Scan for the cell matching the given text and deliver its [X, Y] coordinate at center. 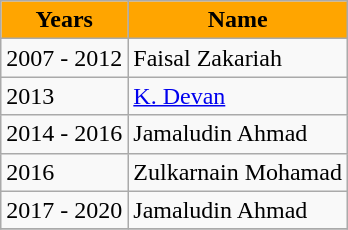
Faisal Zakariah [238, 58]
2007 - 2012 [64, 58]
Zulkarnain Mohamad [238, 172]
2013 [64, 96]
2017 - 2020 [64, 210]
K. Devan [238, 96]
Name [238, 20]
2016 [64, 172]
2014 - 2016 [64, 134]
Years [64, 20]
